Determine the [x, y] coordinate at the center of the cell enclosing the given text.  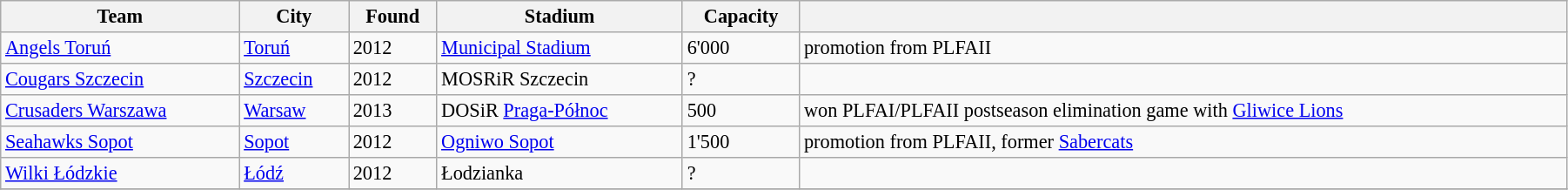
Warsaw [294, 110]
Municipal Stadium [560, 48]
promotion from PLFAII [1183, 48]
Sopot [294, 141]
Łodzianka [560, 173]
MOSRiR Szczecin [560, 78]
Stadium [560, 17]
Szczecin [294, 78]
City [294, 17]
Toruń [294, 48]
promotion from PLFAII, former Sabercats [1183, 141]
Wilki Łódzkie [120, 173]
Ogniwo Sopot [560, 141]
won PLFAI/PLFAII postseason elimination game with Gliwice Lions [1183, 110]
Cougars Szczecin [120, 78]
Seahawks Sopot [120, 141]
Found [392, 17]
Crusaders Warszawa [120, 110]
2013 [392, 110]
DOSiR Praga-Północ [560, 110]
1'500 [740, 141]
Angels Toruń [120, 48]
Łódź [294, 173]
500 [740, 110]
Capacity [740, 17]
6'000 [740, 48]
Team [120, 17]
